Locate the cell with the specified text and output its [X, Y] center coordinate. 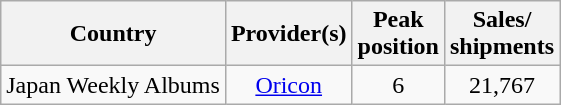
Provider(s) [288, 34]
Oricon [288, 85]
21,767 [502, 85]
6 [398, 85]
Country [114, 34]
Peakposition [398, 34]
Sales/shipments [502, 34]
Japan Weekly Albums [114, 85]
